Provide the (x, y) coordinate of the cell's center where the given text is located.  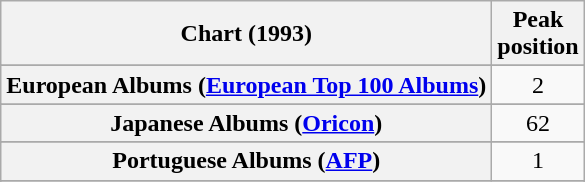
European Albums (European Top 100 Albums) (246, 85)
2 (538, 85)
Portuguese Albums (AFP) (246, 161)
Japanese Albums (Oricon) (246, 123)
Peakposition (538, 34)
Chart (1993) (246, 34)
1 (538, 161)
62 (538, 123)
